Capture the cell that displays the provided text and extract its [X, Y] central coordinate. 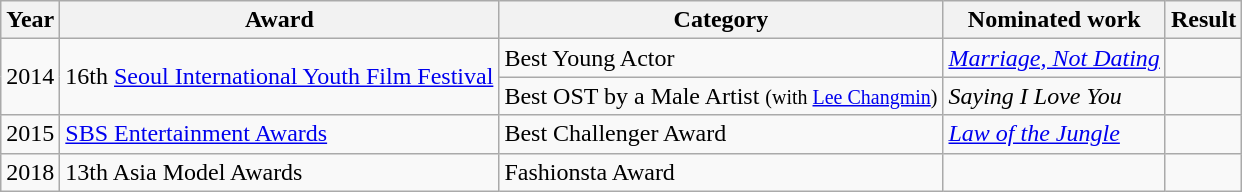
Law of the Jungle [1054, 134]
Nominated work [1054, 20]
13th Asia Model Awards [280, 172]
SBS Entertainment Awards [280, 134]
Category [721, 20]
Award [280, 20]
16th Seoul International Youth Film Festival [280, 77]
Best Challenger Award [721, 134]
2014 [30, 77]
Saying I Love You [1054, 96]
Result [1203, 20]
2018 [30, 172]
Fashionsta Award [721, 172]
2015 [30, 134]
Best Young Actor [721, 58]
Best OST by a Male Artist (with Lee Changmin) [721, 96]
Year [30, 20]
Marriage, Not Dating [1054, 58]
